Scan for the cell matching the given text and deliver its [x, y] coordinate at center. 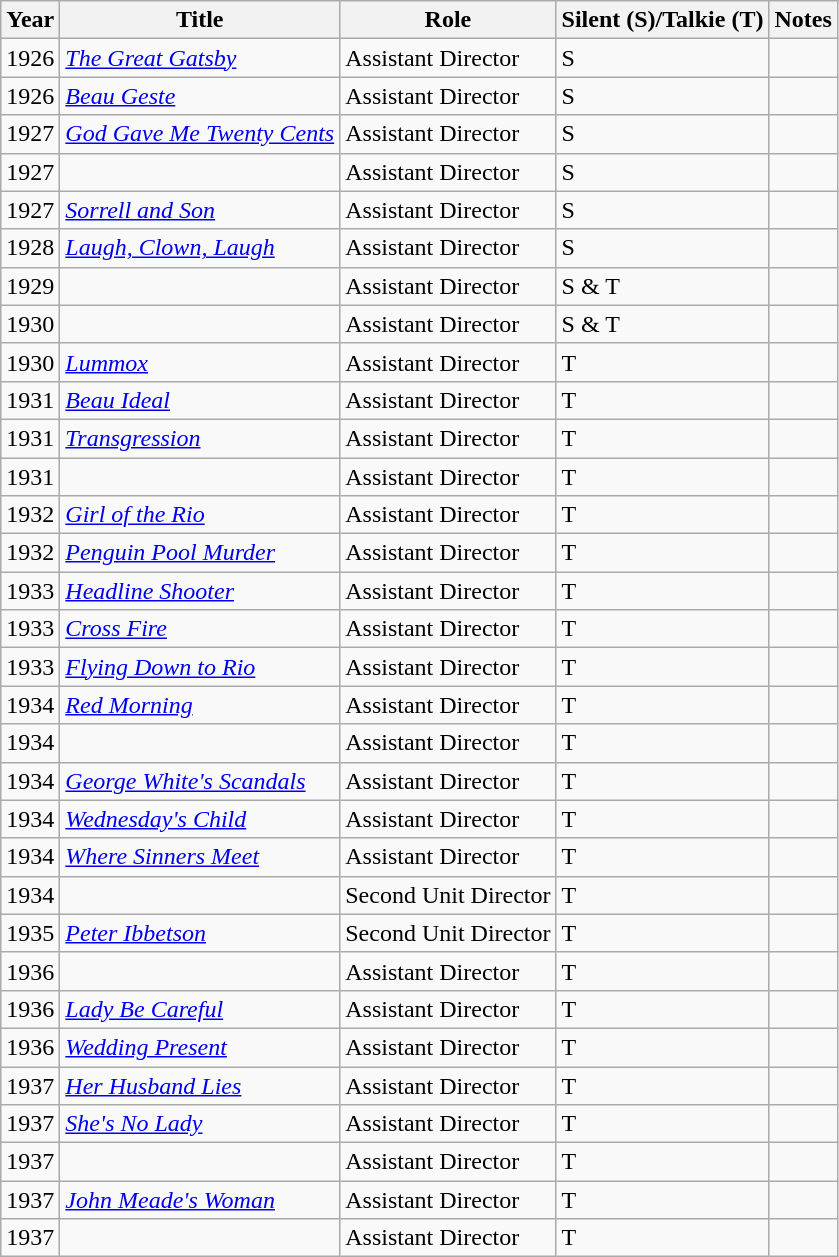
Lady Be Careful [200, 1009]
George White's Scandals [200, 781]
John Meade's Woman [200, 1200]
Flying Down to Rio [200, 667]
1929 [30, 286]
Notes [803, 20]
She's No Lady [200, 1124]
Silent (S)/Talkie (T) [662, 20]
God Gave Me Twenty Cents [200, 134]
Red Morning [200, 705]
Year [30, 20]
1928 [30, 248]
Wedding Present [200, 1047]
Role [448, 20]
Headline Shooter [200, 591]
The Great Gatsby [200, 58]
Laugh, Clown, Laugh [200, 248]
Beau Geste [200, 96]
Beau Ideal [200, 400]
Lummox [200, 362]
Her Husband Lies [200, 1085]
Cross Fire [200, 629]
Peter Ibbetson [200, 933]
1935 [30, 933]
Sorrell and Son [200, 210]
Girl of the Rio [200, 515]
Title [200, 20]
Penguin Pool Murder [200, 553]
Where Sinners Meet [200, 857]
Wednesday's Child [200, 819]
Transgression [200, 438]
